Output the [X, Y] coordinate of the center of the cell containing the given text.  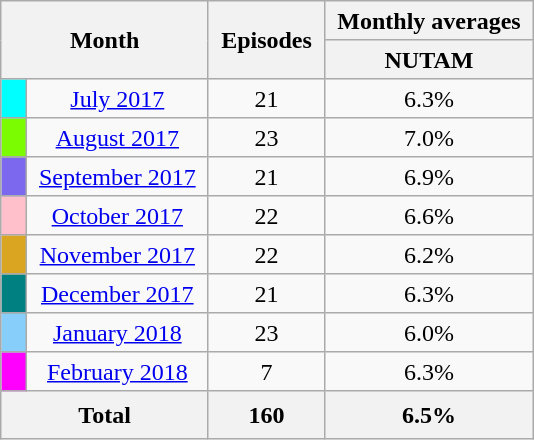
August 2017 [117, 138]
October 2017 [117, 216]
December 2017 [117, 294]
6.2% [430, 254]
January 2018 [117, 332]
Episodes [266, 40]
July 2017 [117, 98]
6.0% [430, 332]
7.0% [430, 138]
6.9% [430, 176]
6.6% [430, 216]
Total [105, 416]
Month [105, 40]
Monthly averages [430, 20]
7 [266, 372]
February 2018 [117, 372]
September 2017 [117, 176]
NUTAM [430, 60]
160 [266, 416]
November 2017 [117, 254]
6.5% [430, 416]
